Return [x, y] of the center of cell containing provided text 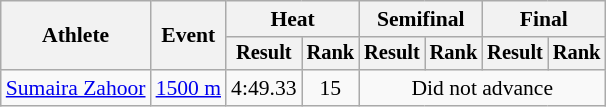
1500 m [188, 88]
Semifinal [420, 19]
Sumaira Zahoor [76, 88]
15 [331, 88]
Event [188, 36]
Heat [292, 19]
Athlete [76, 36]
Final [544, 19]
4:49.33 [264, 88]
Did not advance [482, 88]
